Search for the cell housing the specified text and yield its [X, Y] center coordinate. 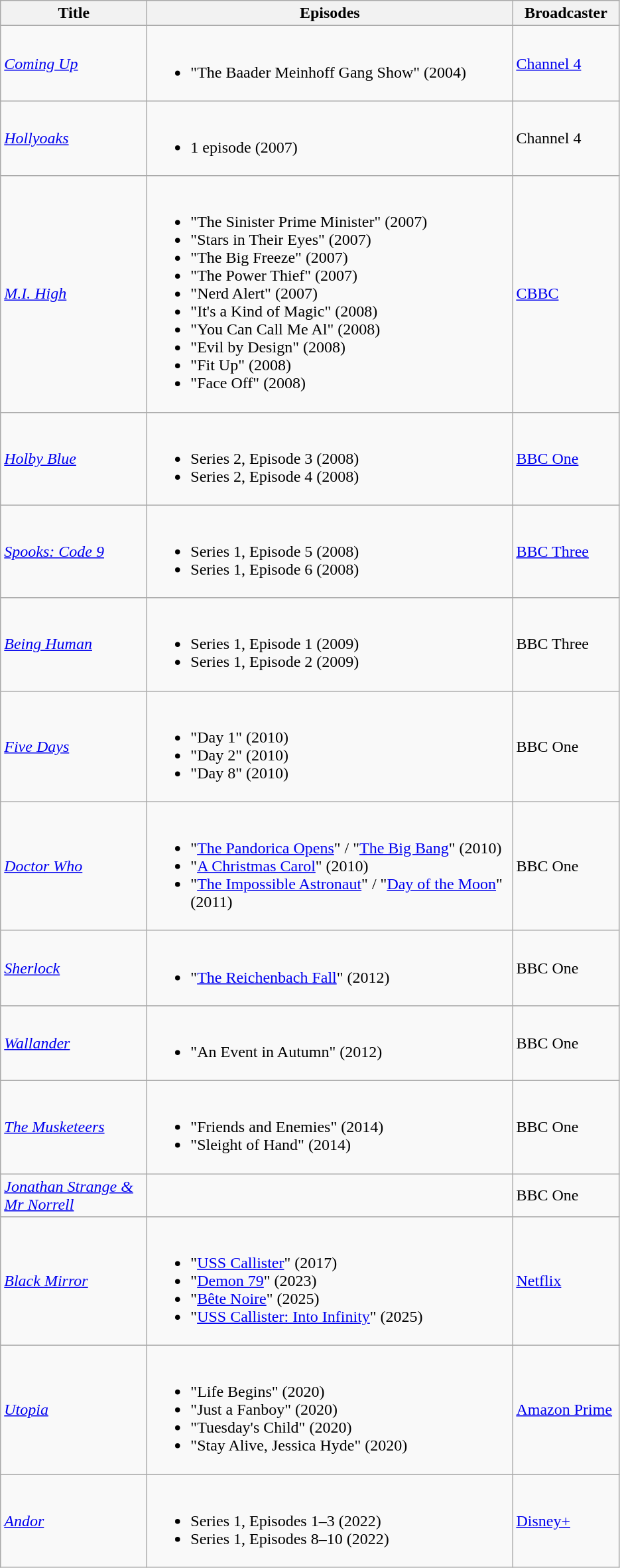
CBBC [566, 294]
Jonathan Strange & Mr Norrell [74, 1194]
Spooks: Code 9 [74, 551]
Hollyoaks [74, 138]
M.I. High [74, 294]
Doctor Who [74, 866]
Netflix [566, 1281]
Five Days [74, 746]
Being Human [74, 644]
"The Pandorica Opens" / "The Big Bang" (2010)"A Christmas Carol" (2010)"The Impossible Astronaut" / "Day of the Moon" (2011) [330, 866]
Series 1, Episodes 1–3 (2022)Series 1, Episodes 8–10 (2022) [330, 1521]
Utopia [74, 1410]
"The Baader Meinhoff Gang Show" (2004) [330, 64]
Andor [74, 1521]
"An Event in Autumn" (2012) [330, 1043]
Title [74, 13]
Sherlock [74, 967]
Series 1, Episode 1 (2009)Series 1, Episode 2 (2009) [330, 644]
Coming Up [74, 64]
Wallander [74, 1043]
Holby Blue [74, 459]
Series 1, Episode 5 (2008)Series 1, Episode 6 (2008) [330, 551]
"USS Callister" (2017)"Demon 79" (2023)"Bête Noire" (2025)"USS Callister: Into Infinity" (2025) [330, 1281]
"Day 1" (2010)"Day 2" (2010)"Day 8" (2010) [330, 746]
Series 2, Episode 3 (2008)Series 2, Episode 4 (2008) [330, 459]
Amazon Prime [566, 1410]
The Musketeers [74, 1127]
"Life Begins" (2020)"Just a Fanboy" (2020)"Tuesday's Child" (2020)"Stay Alive, Jessica Hyde" (2020) [330, 1410]
1 episode (2007) [330, 138]
Episodes [330, 13]
Black Mirror [74, 1281]
"The Reichenbach Fall" (2012) [330, 967]
Broadcaster [566, 13]
"Friends and Enemies" (2014)"Sleight of Hand" (2014) [330, 1127]
Disney+ [566, 1521]
